Return (x, y) of the center of cell containing provided text 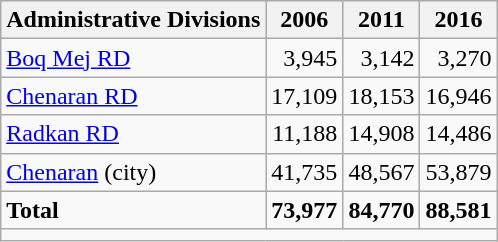
53,879 (458, 172)
18,153 (382, 96)
41,735 (304, 172)
3,270 (458, 58)
2006 (304, 20)
3,142 (382, 58)
14,908 (382, 134)
Boq Mej RD (134, 58)
73,977 (304, 210)
2011 (382, 20)
Radkan RD (134, 134)
14,486 (458, 134)
16,946 (458, 96)
84,770 (382, 210)
Chenaran (city) (134, 172)
11,188 (304, 134)
Chenaran RD (134, 96)
88,581 (458, 210)
2016 (458, 20)
Total (134, 210)
3,945 (304, 58)
Administrative Divisions (134, 20)
48,567 (382, 172)
17,109 (304, 96)
